Search for the cell housing the specified text and yield its (x, y) center coordinate. 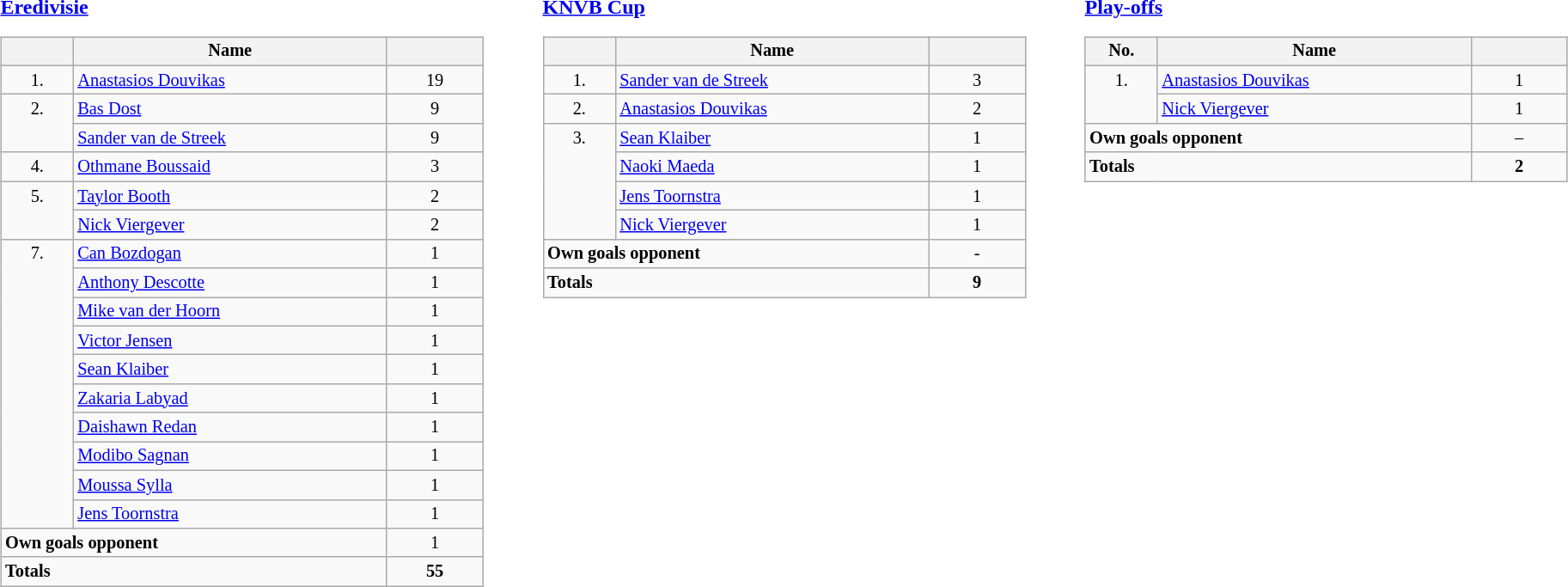
Daishawn Redan (230, 427)
Moussa Sylla (230, 485)
4. (37, 167)
55 (435, 572)
Anthony Descotte (230, 283)
Mike van der Hoorn (230, 312)
Can Bozdogan (230, 254)
Bas Dost (230, 109)
7. (37, 383)
Modibo Sagnan (230, 456)
Victor Jensen (230, 340)
Zakaria Labyad (230, 399)
3. (579, 182)
- (977, 254)
Taylor Booth (230, 196)
5. (37, 210)
– (1519, 138)
Othmane Boussaid (230, 167)
Naoki Maeda (772, 167)
19 (435, 80)
No. (1121, 52)
